Return the [X, Y] coordinate for the center point of the cell that contains the specified text.  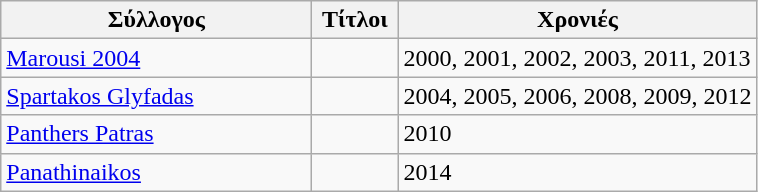
Χρονιές [578, 20]
2010 [578, 134]
Panthers Patras [156, 134]
Marousi 2004 [156, 58]
2004, 2005, 2006, 2008, 2009, 2012 [578, 96]
2000, 2001, 2002, 2003, 2011, 2013 [578, 58]
Σύλλογος [156, 20]
Τίτλοι [355, 20]
Spartakos Glyfadas [156, 96]
Panathinaikos [156, 172]
2014 [578, 172]
